Capture the cell that displays the provided text and extract its [X, Y] central coordinate. 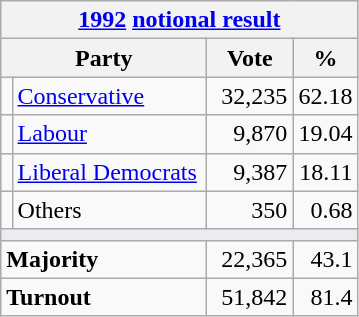
43.1 [326, 259]
18.11 [326, 172]
62.18 [326, 96]
0.68 [326, 210]
9,870 [250, 134]
Others [110, 210]
Majority [104, 259]
Vote [250, 58]
Party [104, 58]
51,842 [250, 297]
81.4 [326, 297]
32,235 [250, 96]
19.04 [326, 134]
Turnout [104, 297]
% [326, 58]
Conservative [110, 96]
Liberal Democrats [110, 172]
350 [250, 210]
Labour [110, 134]
9,387 [250, 172]
1992 notional result [180, 20]
22,365 [250, 259]
